For the text-containing cell, return its midpoint in (X, Y) coordinate format. 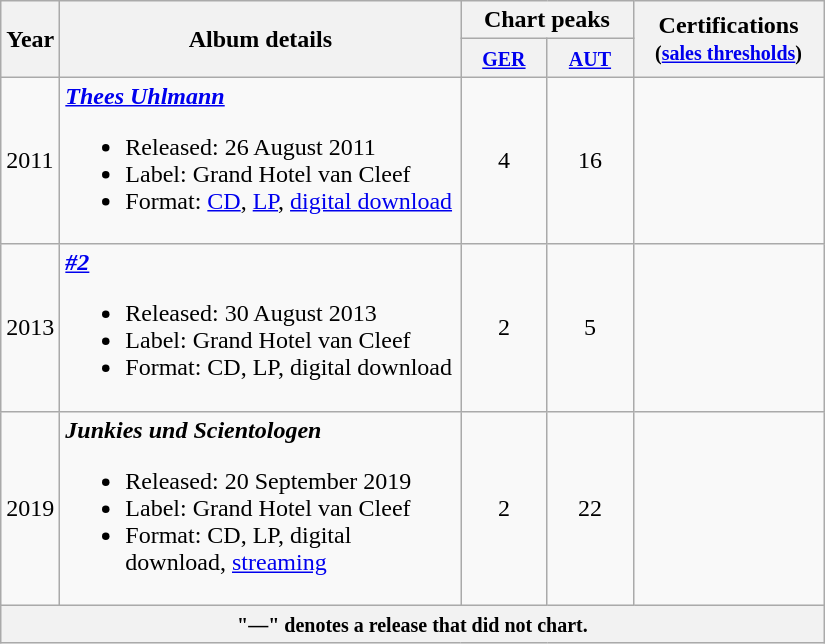
Chart peaks (547, 20)
2019 (30, 508)
5 (590, 328)
Junkies und ScientologenReleased: 20 September 2019Label: Grand Hotel van CleefFormat: CD, LP, digital download, streaming (260, 508)
#2Released: 30 August 2013Label: Grand Hotel van CleefFormat: CD, LP, digital download (260, 328)
16 (590, 160)
22 (590, 508)
AUT (590, 58)
Year (30, 39)
4 (504, 160)
"—" denotes a release that did not chart. (412, 624)
Album details (260, 39)
Certifications(sales thresholds) (728, 39)
2013 (30, 328)
Thees UhlmannReleased: 26 August 2011Label: Grand Hotel van CleefFormat: CD, LP, digital download (260, 160)
GER (504, 58)
2011 (30, 160)
